Return [x, y] of the center of cell containing provided text 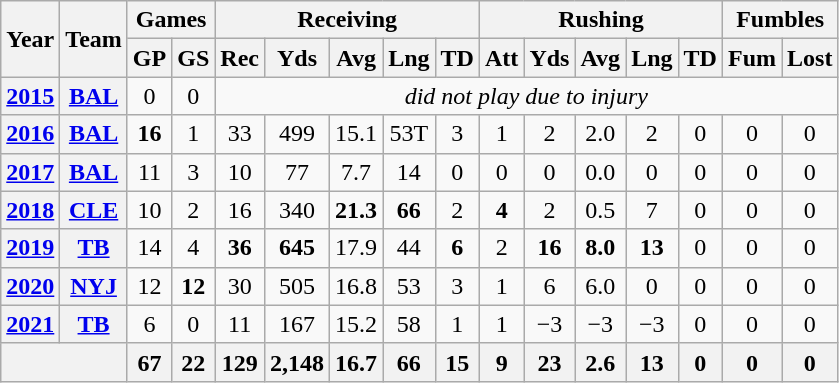
340 [298, 210]
Rushing [600, 20]
53 [409, 286]
167 [298, 324]
16.7 [356, 362]
Rec [240, 58]
129 [240, 362]
44 [409, 248]
17.9 [356, 248]
33 [240, 134]
7 [652, 210]
2.0 [600, 134]
Year [30, 39]
Lost [810, 58]
22 [194, 362]
2021 [30, 324]
9 [501, 362]
2016 [30, 134]
did not play due to injury [526, 96]
Games [170, 20]
15 [457, 362]
2019 [30, 248]
499 [298, 134]
8.0 [600, 248]
2015 [30, 96]
2017 [30, 172]
2018 [30, 210]
77 [298, 172]
Receiving [348, 20]
Fumbles [780, 20]
7.7 [356, 172]
Fum [752, 58]
505 [298, 286]
15.2 [356, 324]
30 [240, 286]
GS [194, 58]
GP [149, 58]
0.5 [600, 210]
67 [149, 362]
645 [298, 248]
Team [94, 39]
58 [409, 324]
23 [550, 362]
53T [409, 134]
0.0 [600, 172]
CLE [94, 210]
2.6 [600, 362]
16.8 [356, 286]
6.0 [600, 286]
36 [240, 248]
NYJ [94, 286]
Att [501, 58]
21.3 [356, 210]
15.1 [356, 134]
2020 [30, 286]
2,148 [298, 362]
